Output the (X, Y) coordinate of the center of the cell containing the given text.  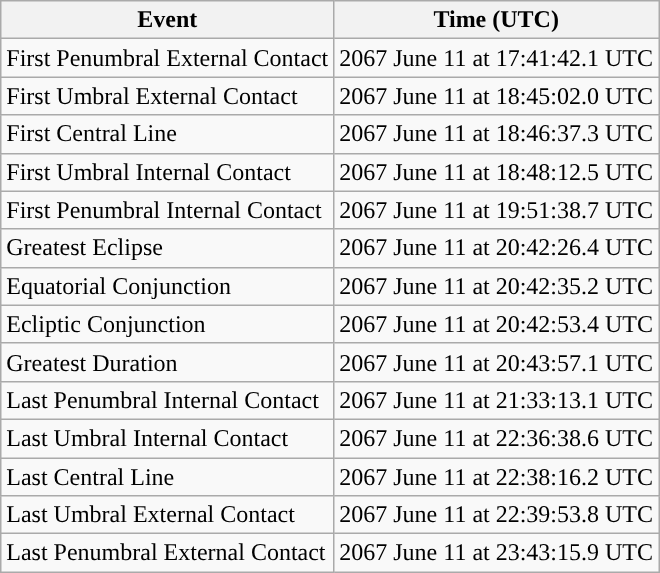
2067 June 11 at 18:46:37.3 UTC (496, 134)
2067 June 11 at 23:43:15.9 UTC (496, 553)
2067 June 11 at 20:42:26.4 UTC (496, 248)
First Central Line (168, 134)
First Penumbral External Contact (168, 58)
First Umbral Internal Contact (168, 172)
2067 June 11 at 18:48:12.5 UTC (496, 172)
Last Umbral External Contact (168, 515)
2067 June 11 at 22:39:53.8 UTC (496, 515)
Greatest Eclipse (168, 248)
Last Penumbral Internal Contact (168, 400)
Equatorial Conjunction (168, 286)
First Umbral External Contact (168, 96)
2067 June 11 at 20:43:57.1 UTC (496, 362)
Last Umbral Internal Contact (168, 438)
2067 June 11 at 22:38:16.2 UTC (496, 477)
2067 June 11 at 20:42:35.2 UTC (496, 286)
2067 June 11 at 18:45:02.0 UTC (496, 96)
Last Central Line (168, 477)
Last Penumbral External Contact (168, 553)
Ecliptic Conjunction (168, 324)
2067 June 11 at 20:42:53.4 UTC (496, 324)
Greatest Duration (168, 362)
2067 June 11 at 17:41:42.1 UTC (496, 58)
2067 June 11 at 21:33:13.1 UTC (496, 400)
Time (UTC) (496, 20)
Event (168, 20)
2067 June 11 at 22:36:38.6 UTC (496, 438)
First Penumbral Internal Contact (168, 210)
2067 June 11 at 19:51:38.7 UTC (496, 210)
